Locate the cell with the specified text and output its (X, Y) center coordinate. 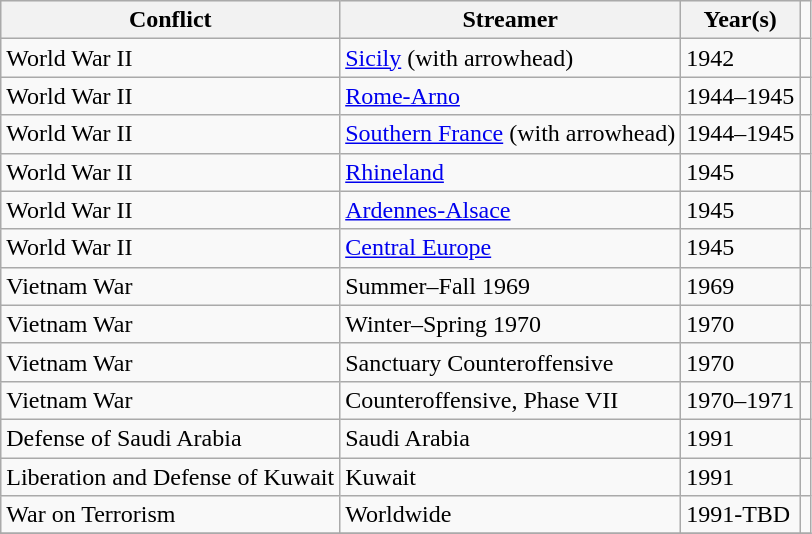
1970–1971 (740, 400)
Southern France (with arrowhead) (510, 134)
Central Europe (510, 248)
Kuwait (510, 477)
Ardennes-Alsace (510, 210)
1969 (740, 286)
War on Terrorism (170, 515)
1991-TBD (740, 515)
Counteroffensive, Phase VII (510, 400)
Defense of Saudi Arabia (170, 438)
Streamer (510, 20)
Worldwide (510, 515)
Sanctuary Counteroffensive (510, 362)
Year(s) (740, 20)
Sicily (with arrowhead) (510, 58)
Liberation and Defense of Kuwait (170, 477)
1942 (740, 58)
Conflict (170, 20)
Winter–Spring 1970 (510, 324)
Saudi Arabia (510, 438)
Rhineland (510, 172)
Summer–Fall 1969 (510, 286)
Rome-Arno (510, 96)
